Scan for the cell matching the given text and deliver its [x, y] coordinate at center. 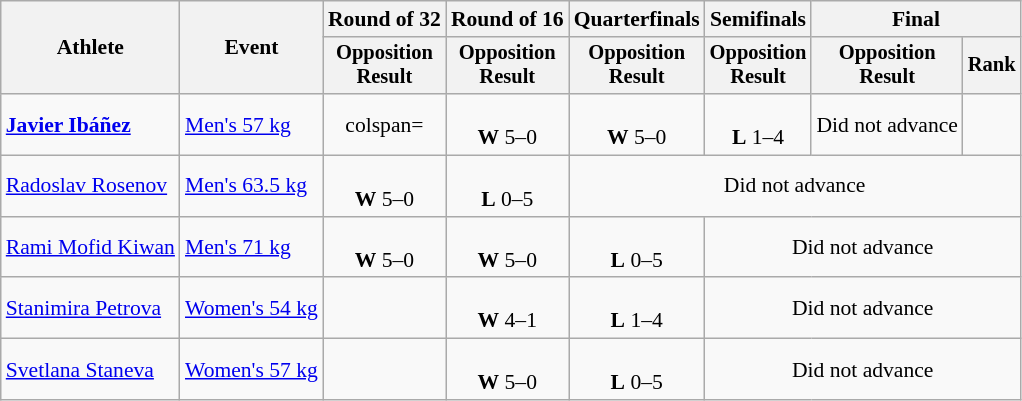
Women's 57 kg [252, 370]
Radoslav Rosenov [90, 186]
Final [916, 19]
Stanimira Petrova [90, 308]
Event [252, 48]
Athlete [90, 48]
Round of 32 [384, 19]
Round of 16 [508, 19]
Men's 57 kg [252, 124]
Rami Mofid Kiwan [90, 248]
Quarterfinals [637, 19]
colspan= [384, 124]
Women's 54 kg [252, 308]
Semifinals [758, 19]
Men's 71 kg [252, 248]
Men's 63.5 kg [252, 186]
Rank [992, 66]
Javier Ibáñez [90, 124]
Svetlana Staneva [90, 370]
W 4–1 [508, 308]
